Scan for the cell matching the given text and deliver its (X, Y) coordinate at center. 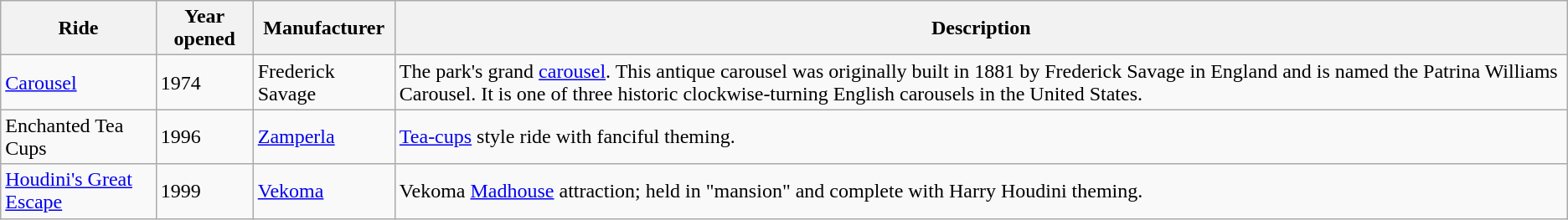
Enchanted Tea Cups (79, 137)
Tea-cups style ride with fanciful theming. (981, 137)
1999 (204, 191)
Year opened (204, 28)
Vekoma Madhouse attraction; held in "mansion" and complete with Harry Houdini theming. (981, 191)
1974 (204, 82)
1996 (204, 137)
Frederick Savage (323, 82)
Houdini's Great Escape (79, 191)
Carousel (79, 82)
Ride (79, 28)
Zamperla (323, 137)
Manufacturer (323, 28)
Vekoma (323, 191)
Description (981, 28)
